For the text-containing cell, return its midpoint in [x, y] coordinate format. 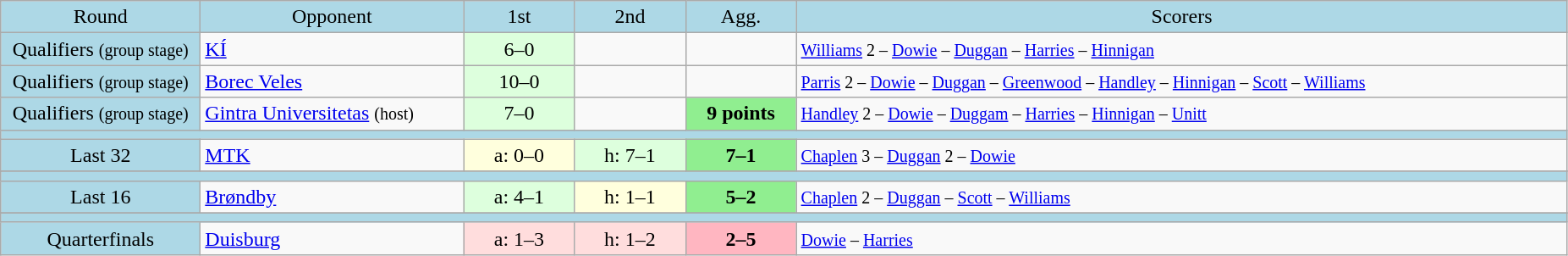
Williams 2 – Dowie – Duggan – Harries – Hinnigan [1181, 49]
Agg. [741, 17]
a: 4–1 [520, 197]
Handley 2 – Dowie – Duggam – Harries – Hinnigan – Unitt [1181, 114]
Chaplen 3 – Duggan 2 – Dowie [1181, 155]
a: 0–0 [520, 155]
Brøndby [332, 197]
Opponent [332, 17]
2–5 [741, 238]
Borec Veles [332, 81]
Parris 2 – Dowie – Duggan – Greenwood – Handley – Hinnigan – Scott – Williams [1181, 81]
7–1 [741, 155]
Duisburg [332, 238]
KÍ [332, 49]
Quarterfinals [101, 238]
5–2 [741, 197]
h: 1–2 [630, 238]
a: 1–3 [520, 238]
9 points [741, 114]
MTK [332, 155]
Chaplen 2 – Duggan – Scott – Williams [1181, 197]
h: 1–1 [630, 197]
Gintra Universitetas (host) [332, 114]
6–0 [520, 49]
h: 7–1 [630, 155]
Dowie – Harries [1181, 238]
1st [520, 17]
Last 16 [101, 197]
2nd [630, 17]
10–0 [520, 81]
7–0 [520, 114]
Scorers [1181, 17]
Last 32 [101, 155]
Round [101, 17]
